Determine the [X, Y] coordinate at the center of the cell enclosing the given text.  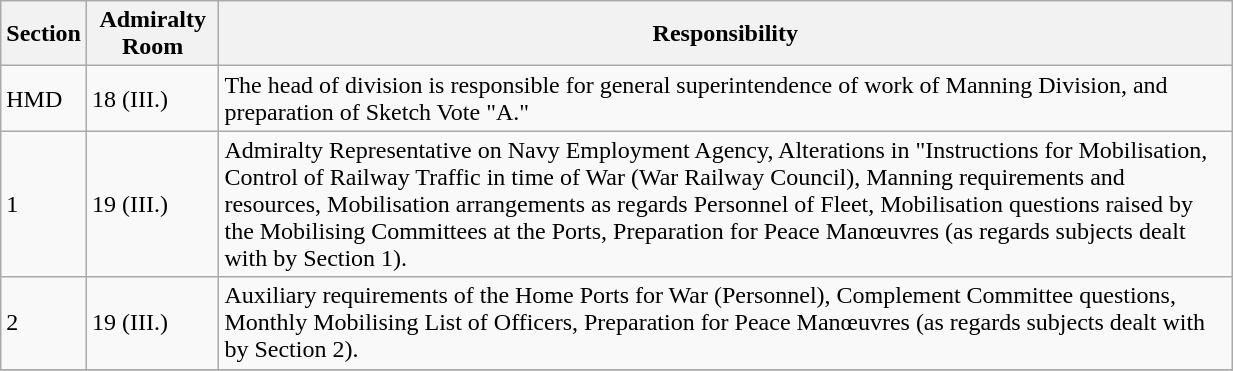
Admiralty Room [152, 34]
HMD [44, 98]
Responsibility [726, 34]
The head of division is responsible for general superintendence of work of Manning Division, and preparation of Sketch Vote "A." [726, 98]
Section [44, 34]
1 [44, 204]
18 (III.) [152, 98]
2 [44, 323]
